Determine the [X, Y] coordinate at the center of the cell enclosing the given text.  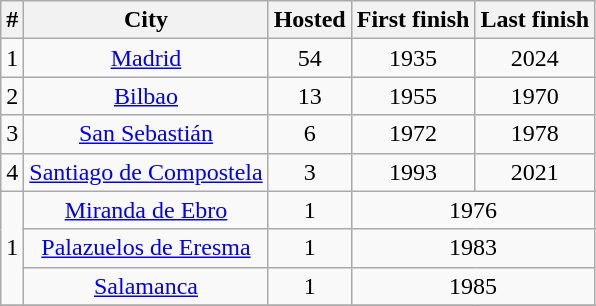
1955 [413, 96]
City [146, 20]
6 [310, 134]
First finish [413, 20]
1976 [473, 210]
San Sebastián [146, 134]
# [12, 20]
1978 [535, 134]
Palazuelos de Eresma [146, 248]
1935 [413, 58]
Hosted [310, 20]
Salamanca [146, 286]
2 [12, 96]
Miranda de Ebro [146, 210]
4 [12, 172]
Last finish [535, 20]
Santiago de Compostela [146, 172]
Madrid [146, 58]
1970 [535, 96]
1972 [413, 134]
1985 [473, 286]
1983 [473, 248]
2024 [535, 58]
13 [310, 96]
54 [310, 58]
Bilbao [146, 96]
1993 [413, 172]
2021 [535, 172]
